Detect which cell encompasses the target text, then output its [X, Y] center coordinate. 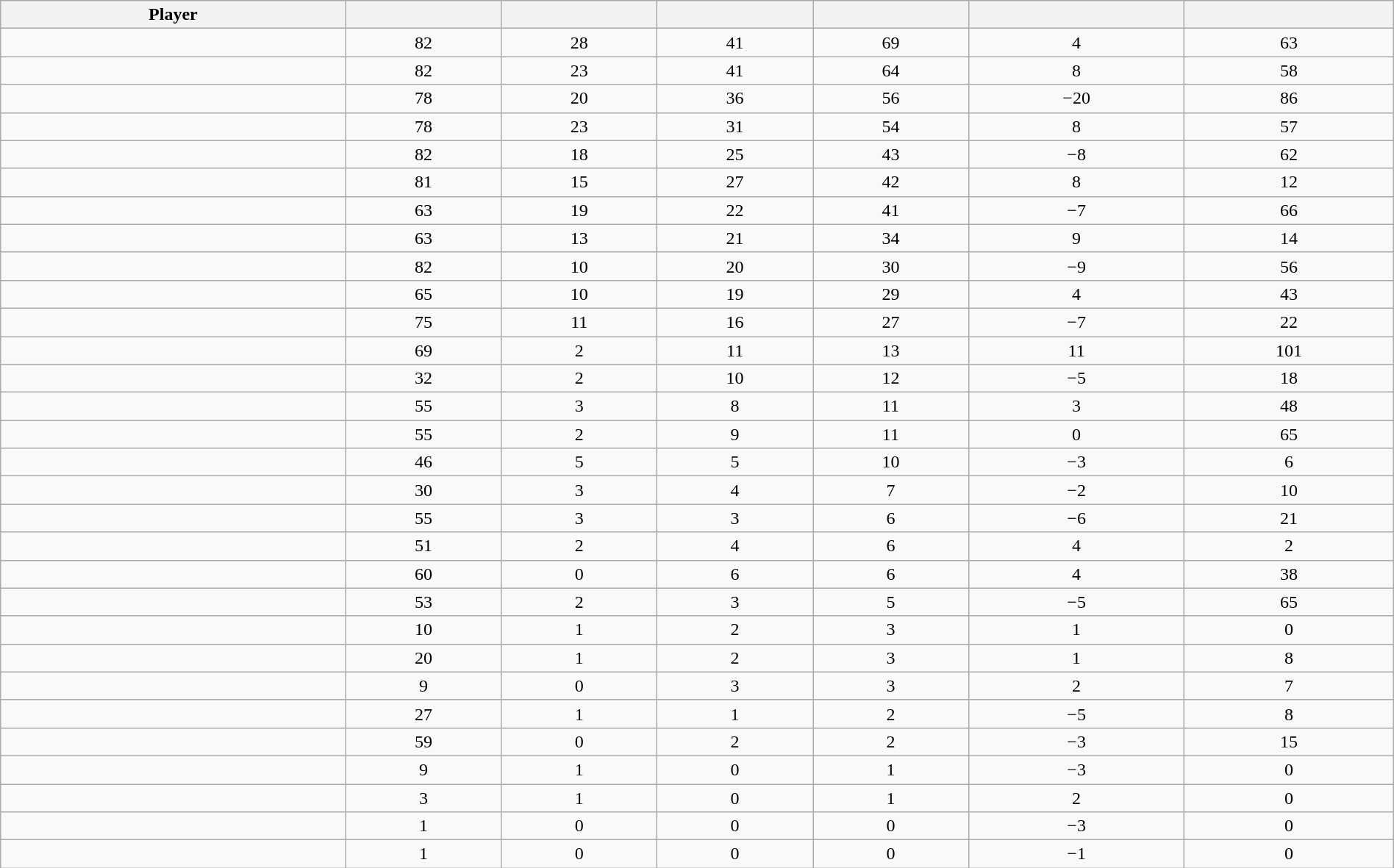
66 [1289, 210]
−1 [1076, 854]
−8 [1076, 154]
53 [423, 602]
51 [423, 546]
38 [1289, 574]
16 [735, 322]
86 [1289, 98]
60 [423, 574]
29 [891, 294]
46 [423, 462]
58 [1289, 71]
32 [423, 379]
14 [1289, 238]
−20 [1076, 98]
25 [735, 154]
59 [423, 742]
62 [1289, 154]
42 [891, 182]
34 [891, 238]
31 [735, 126]
54 [891, 126]
75 [423, 322]
−9 [1076, 266]
64 [891, 71]
57 [1289, 126]
−2 [1076, 490]
48 [1289, 406]
Player [174, 15]
28 [579, 43]
−6 [1076, 518]
81 [423, 182]
101 [1289, 351]
36 [735, 98]
